Return [x, y] of the center of cell containing provided text 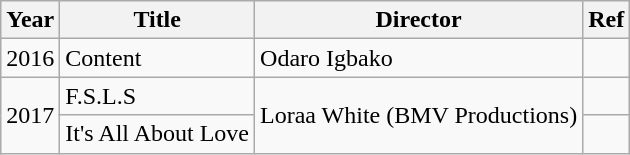
Content [158, 58]
F.S.L.S [158, 96]
Loraa White (BMV Productions) [419, 115]
Director [419, 20]
Year [30, 20]
Odaro Igbako [419, 58]
2017 [30, 115]
Ref [606, 20]
It's All About Love [158, 134]
2016 [30, 58]
Title [158, 20]
